Return (X, Y) of the center of cell containing provided text 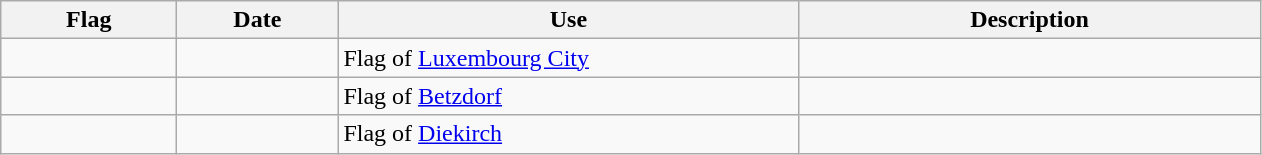
Description (1030, 20)
Flag (89, 20)
Flag of Betzdorf (568, 96)
Flag of Diekirch (568, 134)
Date (258, 20)
Use (568, 20)
Flag of Luxembourg City (568, 58)
